Return the [x, y] coordinate for the center point of the cell that contains the specified text.  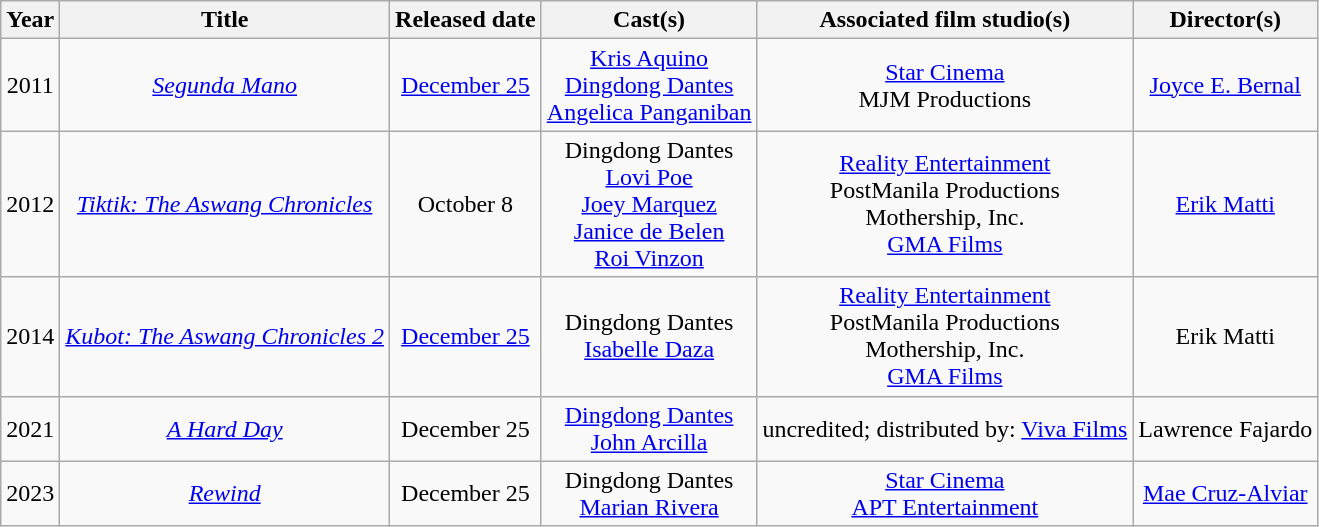
Cast(s) [649, 20]
uncredited; distributed by: Viva Films [945, 428]
2021 [30, 428]
Star Cinema APT Entertainment [945, 494]
Released date [466, 20]
Director(s) [1226, 20]
Tiktik: The Aswang Chronicles [225, 204]
October 8 [466, 204]
Segunda Mano [225, 85]
Dingdong Dantes Isabelle Daza [649, 336]
Rewind [225, 494]
Joyce E. Bernal [1226, 85]
Title [225, 20]
Kubot: The Aswang Chronicles 2 [225, 336]
Associated film studio(s) [945, 20]
Dingdong Dantes Marian Rivera [649, 494]
2014 [30, 336]
Dingdong Dantes Lovi Poe Joey Marquez Janice de Belen Roi Vinzon [649, 204]
Kris Aquino Dingdong Dantes Angelica Panganiban [649, 85]
Lawrence Fajardo [1226, 428]
Mae Cruz-Alviar [1226, 494]
2012 [30, 204]
Year [30, 20]
Dingdong Dantes John Arcilla [649, 428]
A Hard Day [225, 428]
Star Cinema MJM Productions [945, 85]
2023 [30, 494]
2011 [30, 85]
